Locate the cell with the specified text and output its (X, Y) center coordinate. 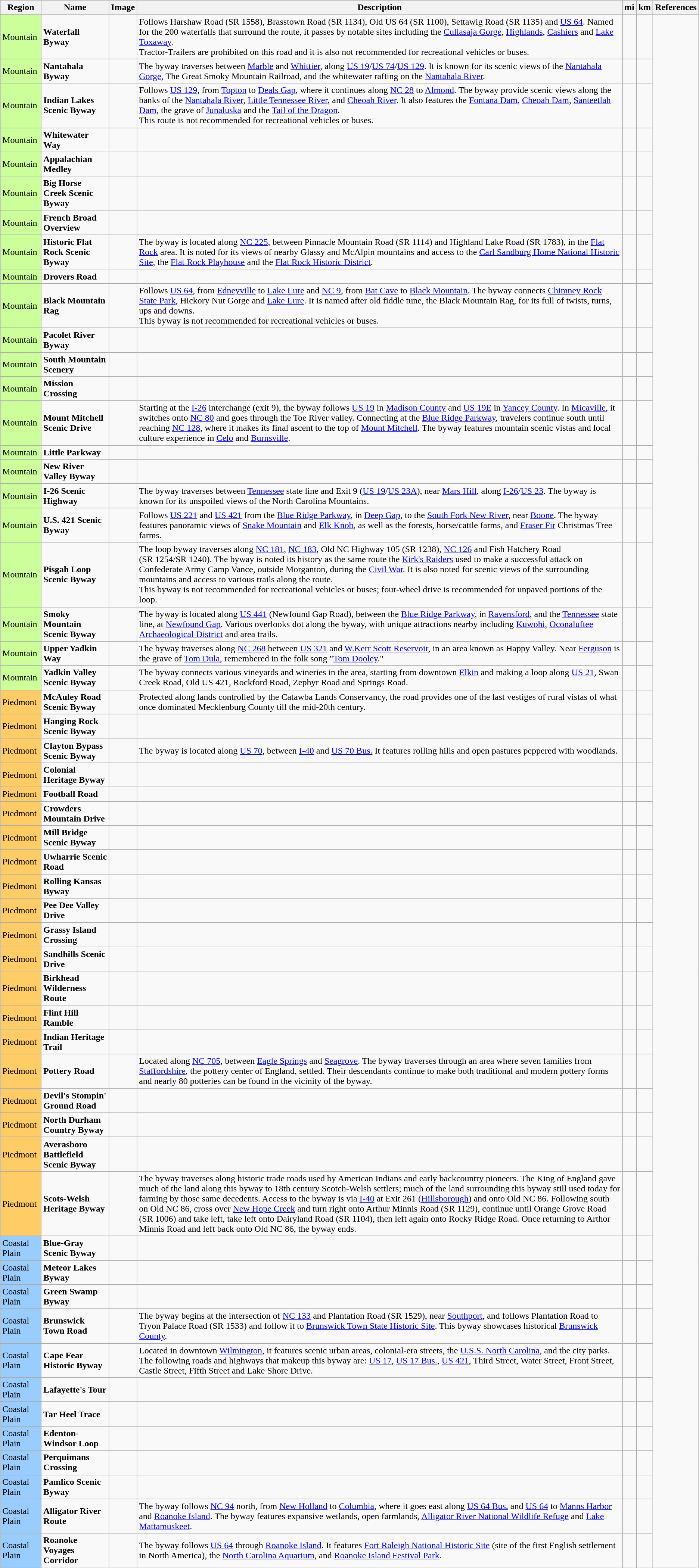
Nantahala Byway (75, 71)
McAuley Road Scenic Byway (75, 702)
Sandhills Scenic Drive (75, 959)
I-26 Scenic Highway (75, 496)
North Durham Country Byway (75, 1125)
Waterfall Byway (75, 37)
South Mountain Scenery (75, 364)
Appalachian Medley (75, 164)
Roanoke Voyages Corridor (75, 1550)
Indian Lakes Scenic Byway (75, 105)
Colonial Heritage Byway (75, 775)
Brunswick Town Road (75, 1326)
mi (629, 7)
Pee Dee Valley Drive (75, 911)
Devil's Stompin' Ground Road (75, 1100)
Description (380, 7)
Uwharrie Scenic Road (75, 862)
Averasboro Battlefield Scenic Byway (75, 1154)
Mission Crossing (75, 389)
The byway is located along US 70, between I-40 and US 70 Bus. It features rolling hills and open pastures peppered with woodlands. (380, 750)
Mount Mitchell Scenic Drive (75, 423)
French Broad Overview (75, 222)
Birkhead Wilderness Route (75, 988)
Little Parkway (75, 452)
Historic Flat Rock Scenic Byway (75, 252)
Alligator River Route (75, 1516)
Rolling Kansas Byway (75, 886)
References (676, 7)
Perquimans Crossing (75, 1462)
New River Valley Byway (75, 472)
Football Road (75, 794)
Mill Bridge Scenic Byway (75, 838)
Lafayette's Tour (75, 1390)
Black Mountain Rag (75, 305)
Image (123, 7)
Scots-Welsh Heritage Byway (75, 1203)
Hanging Rock Scenic Byway (75, 726)
Pottery Road (75, 1071)
Upper Yadkin Way (75, 653)
Indian Heritage Trail (75, 1042)
km (644, 7)
Cape Fear Historic Byway (75, 1360)
Green Swamp Byway (75, 1297)
U.S. 421 Scenic Byway (75, 525)
Flint Hill Ramble (75, 1017)
Big Horse Creek Scenic Byway (75, 193)
Meteor Lakes Byway (75, 1272)
Edenton-Windsor Loop (75, 1438)
Pisgah Loop Scenic Byway (75, 575)
Pamlico Scenic Byway (75, 1487)
Name (75, 7)
Grassy Island Crossing (75, 935)
Smoky Mountain Scenic Byway (75, 624)
Drovers Road (75, 276)
Clayton Bypass Scenic Byway (75, 750)
Tar Heel Trace (75, 1414)
Crowders Mountain Drive (75, 813)
Region (21, 7)
Blue-Gray Scenic Byway (75, 1248)
Yadkin Valley Scenic Byway (75, 678)
Pacolet River Byway (75, 340)
Whitewater Way (75, 140)
